Locate the cell with the specified text and output its [x, y] center coordinate. 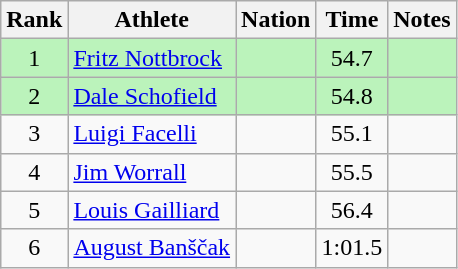
54.7 [352, 58]
4 [34, 172]
Nation [276, 20]
6 [34, 248]
Dale Schofield [152, 96]
3 [34, 134]
56.4 [352, 210]
Athlete [152, 20]
Notes [422, 20]
Luigi Facelli [152, 134]
1 [34, 58]
55.5 [352, 172]
5 [34, 210]
1:01.5 [352, 248]
Rank [34, 20]
Louis Gailliard [152, 210]
55.1 [352, 134]
Time [352, 20]
2 [34, 96]
August Banščak [152, 248]
Fritz Nottbrock [152, 58]
Jim Worrall [152, 172]
54.8 [352, 96]
